Find where the given text appears and provide that cell's center as [x, y] coordinate. 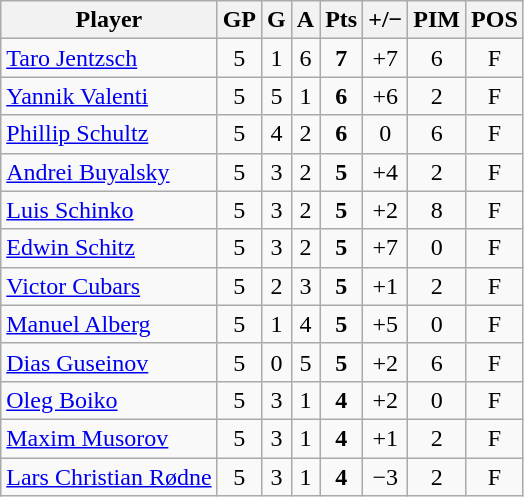
GP [239, 20]
G [277, 20]
+4 [386, 172]
+/− [386, 20]
Dias Guseinov [109, 362]
7 [342, 58]
Player [109, 20]
A [305, 20]
Victor Cubars [109, 286]
PIM [437, 20]
8 [437, 210]
Andrei Buyalsky [109, 172]
Oleg Boiko [109, 400]
POS [495, 20]
+5 [386, 324]
−3 [386, 477]
Luis Schinko [109, 210]
Phillip Schultz [109, 134]
Maxim Musorov [109, 438]
Lars Christian Rødne [109, 477]
+6 [386, 96]
Yannik Valenti [109, 96]
Pts [342, 20]
Manuel Alberg [109, 324]
Edwin Schitz [109, 248]
Taro Jentzsch [109, 58]
